Locate the cell with the specified text and output its [X, Y] center coordinate. 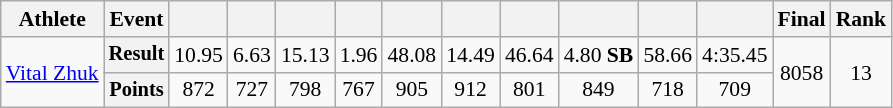
13 [862, 72]
Points [137, 90]
Result [137, 55]
718 [668, 90]
709 [734, 90]
8058 [802, 72]
Athlete [52, 19]
905 [412, 90]
15.13 [306, 55]
58.66 [668, 55]
10.95 [198, 55]
Final [802, 19]
912 [470, 90]
727 [252, 90]
4.80 SB [599, 55]
1.96 [359, 55]
Vital Zhuk [52, 72]
48.08 [412, 55]
798 [306, 90]
14.49 [470, 55]
849 [599, 90]
4:35.45 [734, 55]
6.63 [252, 55]
767 [359, 90]
872 [198, 90]
Rank [862, 19]
801 [530, 90]
46.64 [530, 55]
Event [137, 19]
